Identify which cell holds the provided text, then report its (x, y) central coordinate. 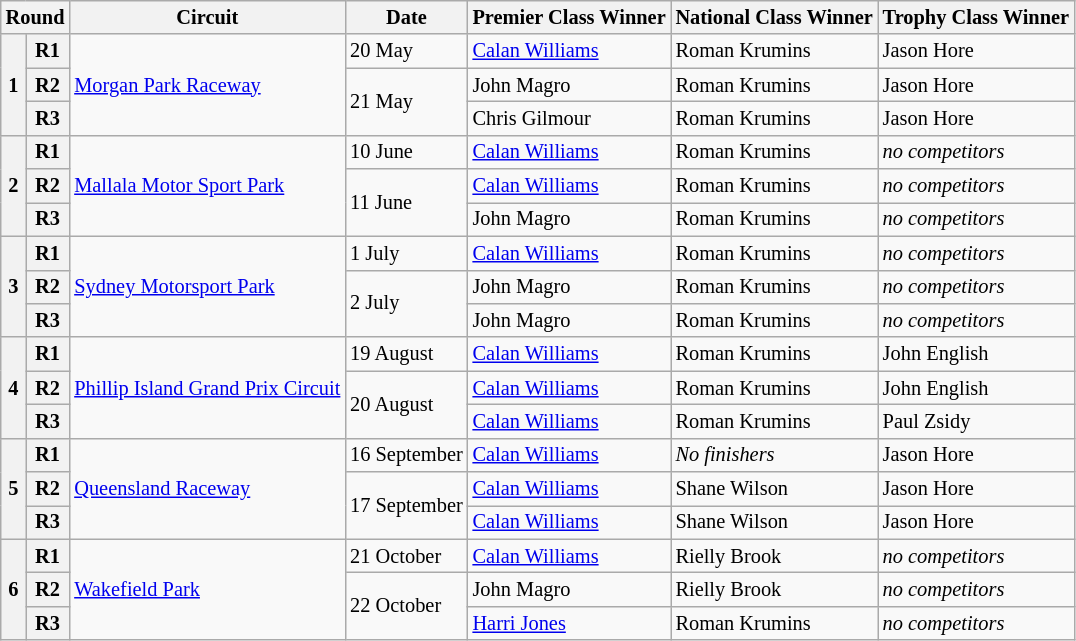
Circuit (207, 17)
20 August (406, 404)
19 August (406, 354)
20 May (406, 51)
1 July (406, 253)
4 (14, 388)
6 (14, 590)
1 (14, 84)
3 (14, 286)
2 (14, 186)
22 October (406, 606)
2 July (406, 304)
5 (14, 488)
Trophy Class Winner (976, 17)
Chris Gilmour (570, 118)
16 September (406, 455)
Wakefield Park (207, 590)
17 September (406, 506)
Phillip Island Grand Prix Circuit (207, 388)
10 June (406, 152)
Queensland Raceway (207, 488)
No finishers (774, 455)
Harri Jones (570, 623)
Paul Zsidy (976, 421)
Premier Class Winner (570, 17)
Mallala Motor Sport Park (207, 186)
Round (36, 17)
Sydney Motorsport Park (207, 286)
21 October (406, 556)
Morgan Park Raceway (207, 84)
Date (406, 17)
11 June (406, 202)
21 May (406, 102)
National Class Winner (774, 17)
